Search for the cell housing the specified text and yield its (X, Y) center coordinate. 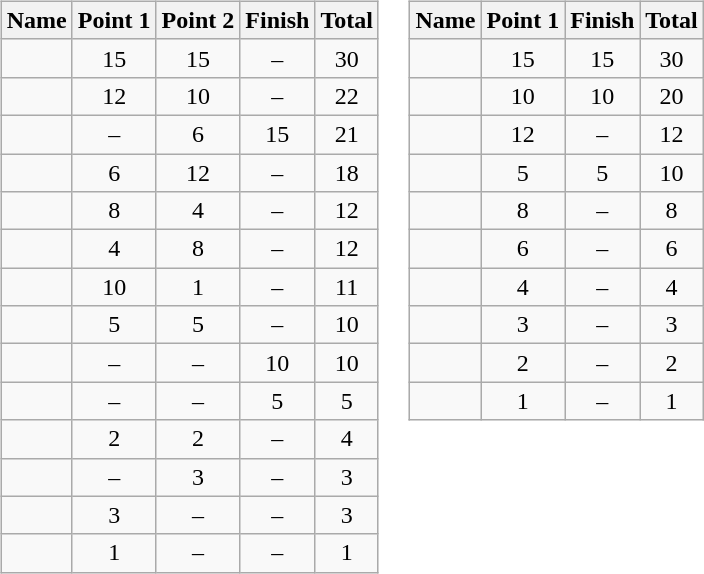
18 (347, 173)
Point 2 (198, 20)
22 (347, 96)
20 (672, 96)
21 (347, 134)
11 (347, 287)
